Output the [X, Y] coordinate of the center of the cell containing the given text.  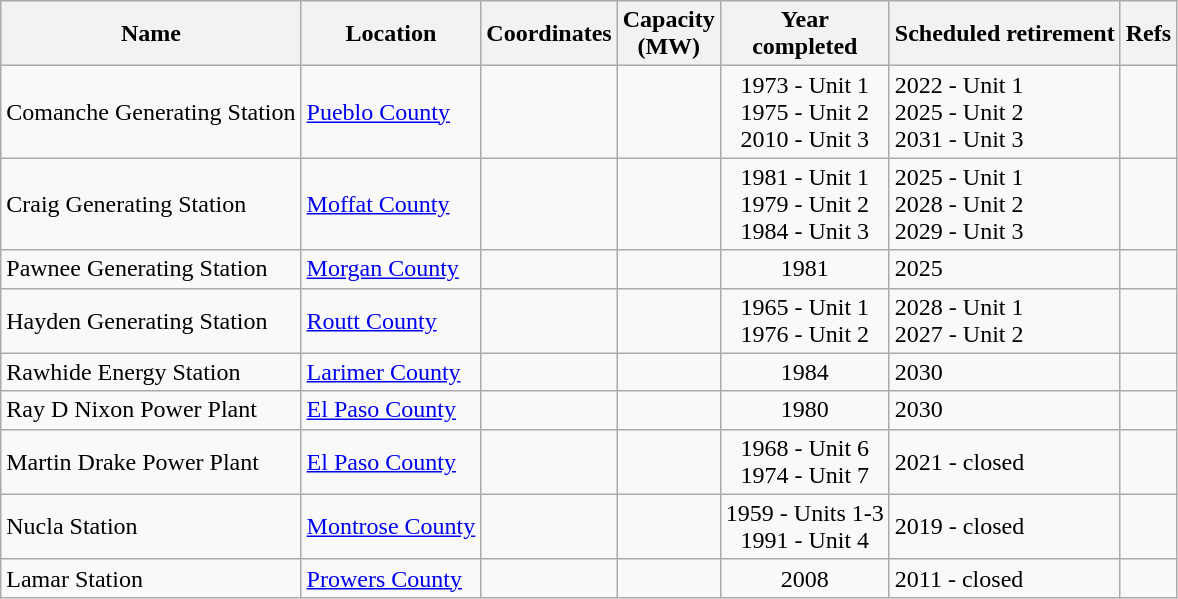
Morgan County [391, 269]
Refs [1148, 34]
Comanche Generating Station [151, 112]
Coordinates [549, 34]
2028 - Unit 12027 - Unit 2 [1004, 320]
Montrose County [391, 526]
1965 - Unit 11976 - Unit 2 [804, 320]
2011 - closed [1004, 578]
Name [151, 34]
1984 [804, 372]
1968 - Unit 61974 - Unit 7 [804, 462]
1980 [804, 410]
1981 [804, 269]
Capacity(MW) [668, 34]
Yearcompleted [804, 34]
Nucla Station [151, 526]
Location [391, 34]
2022 - Unit 12025 - Unit 22031 - Unit 3 [1004, 112]
Routt County [391, 320]
Martin Drake Power Plant [151, 462]
Larimer County [391, 372]
1973 - Unit 11975 - Unit 22010 - Unit 3 [804, 112]
Ray D Nixon Power Plant [151, 410]
Moffat County [391, 204]
Lamar Station [151, 578]
Rawhide Energy Station [151, 372]
1959 - Units 1-31991 - Unit 4 [804, 526]
Hayden Generating Station [151, 320]
Pueblo County [391, 112]
2025 [1004, 269]
2025 - Unit 12028 - Unit 22029 - Unit 3 [1004, 204]
1981 - Unit 11979 - Unit 21984 - Unit 3 [804, 204]
Pawnee Generating Station [151, 269]
Scheduled retirement [1004, 34]
2019 - closed [1004, 526]
Prowers County [391, 578]
Craig Generating Station [151, 204]
2008 [804, 578]
2021 - closed [1004, 462]
